Return (x, y) of the center of cell containing provided text 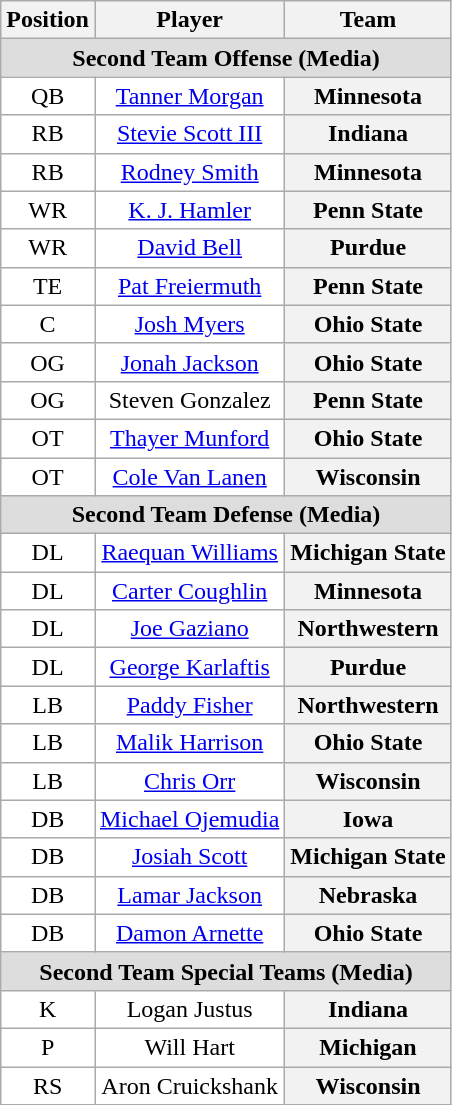
K (48, 1009)
Rodney Smith (189, 172)
RS (48, 1085)
Chris Orr (189, 781)
Michigan (368, 1047)
Tanner Morgan (189, 96)
Lamar Jackson (189, 895)
K. J. Hamler (189, 210)
Aron Cruickshank (189, 1085)
Steven Gonzalez (189, 400)
Second Team Offense (Media) (226, 58)
David Bell (189, 248)
Paddy Fisher (189, 705)
Pat Freiermuth (189, 286)
Josiah Scott (189, 857)
Carter Coughlin (189, 591)
Second Team Defense (Media) (226, 515)
Raequan Williams (189, 553)
Stevie Scott III (189, 134)
P (48, 1047)
Will Hart (189, 1047)
Joe Gaziano (189, 629)
Second Team Special Teams (Media) (226, 971)
Cole Van Lanen (189, 477)
Logan Justus (189, 1009)
QB (48, 96)
Nebraska (368, 895)
Iowa (368, 819)
Team (368, 20)
Player (189, 20)
C (48, 324)
George Karlaftis (189, 667)
Jonah Jackson (189, 362)
Thayer Munford (189, 438)
Michael Ojemudia (189, 819)
Damon Arnette (189, 933)
Josh Myers (189, 324)
Malik Harrison (189, 743)
TE (48, 286)
Position (48, 20)
